Determine the [X, Y] coordinate at the center of the cell enclosing the given text.  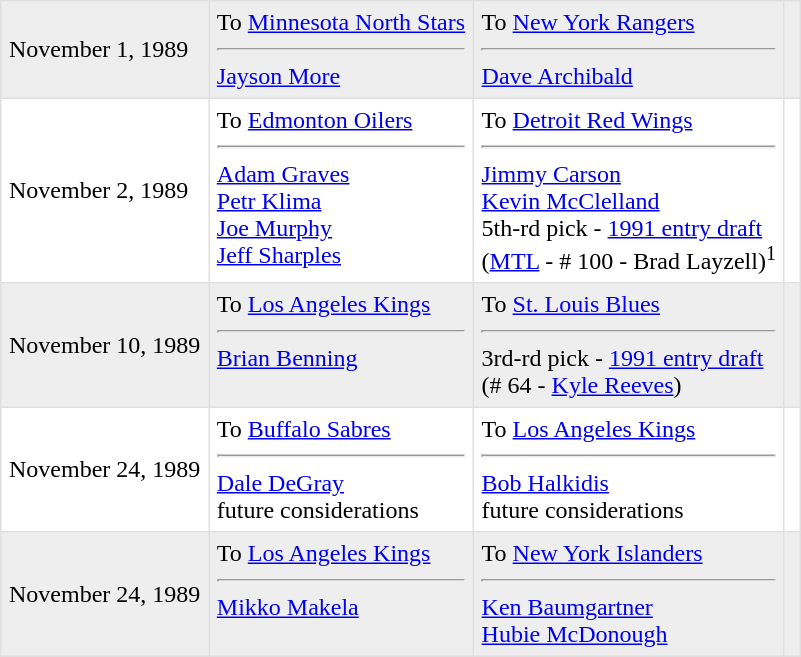
To Los Angeles KingsMikko Makela [342, 594]
November 1, 1989 [105, 50]
To Los Angeles KingsBrian Benning [342, 345]
To Edmonton OilersAdam GravesPetr KlimaJoe MurphyJeff Sharples [342, 190]
To Buffalo SabresDale DeGrayfuture considerations [342, 470]
To Los Angeles KingsBob Halkidisfuture considerations [628, 470]
To New York IslandersKen BaumgartnerHubie McDonough [628, 594]
To St. Louis Blues3rd-rd pick - 1991 entry draft(# 64 - Kyle Reeves) [628, 345]
November 2, 1989 [105, 190]
To New York RangersDave Archibald [628, 50]
November 10, 1989 [105, 345]
To Detroit Red WingsJimmy CarsonKevin McClelland5th-rd pick - 1991 entry draft(MTL - # 100 - Brad Layzell)1 [628, 190]
To Minnesota North StarsJayson More [342, 50]
